Pinpoint the cell where the given text exists, returning its [X, Y] midpoint coordinate. 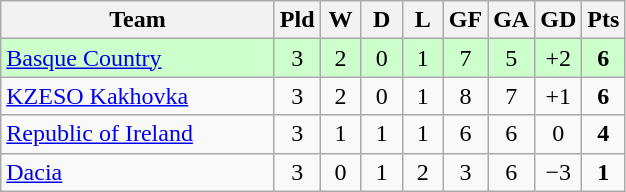
L [422, 20]
GA [512, 20]
Dacia [138, 172]
Pld [297, 20]
4 [604, 134]
KZESO Kakhovka [138, 96]
+2 [558, 58]
+1 [558, 96]
D [382, 20]
Republic of Ireland [138, 134]
8 [465, 96]
5 [512, 58]
GF [465, 20]
Team [138, 20]
−3 [558, 172]
W [340, 20]
Basque Country [138, 58]
Pts [604, 20]
GD [558, 20]
